For the text-containing cell, return its midpoint in [x, y] coordinate format. 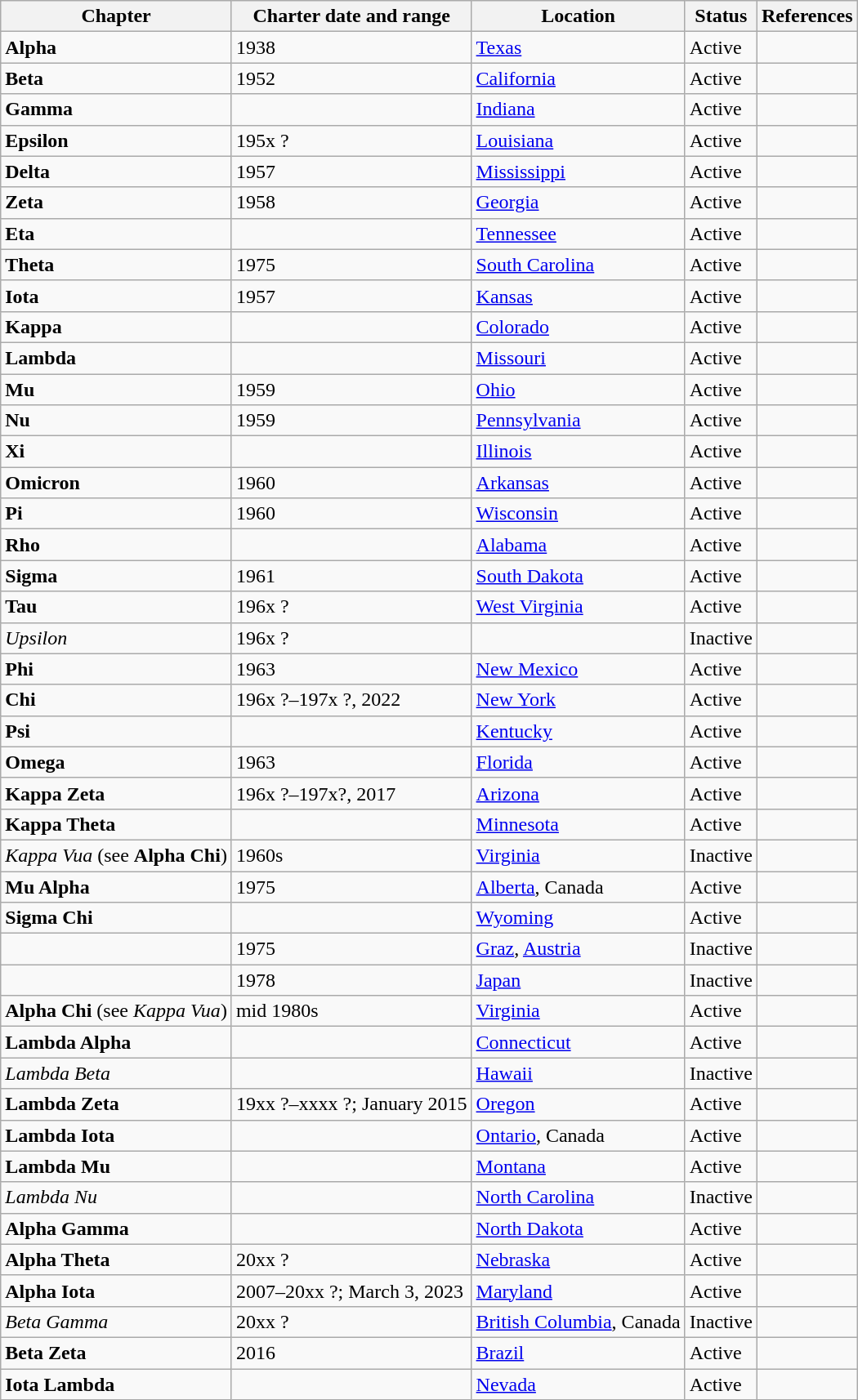
Nevada [579, 1384]
Japan [579, 980]
Gamma [116, 109]
1952 [351, 78]
South Dakota [579, 576]
Pennsylvania [579, 421]
Upsilon [116, 638]
2016 [351, 1353]
Beta [116, 78]
Lambda [116, 358]
Ohio [579, 390]
Omega [116, 762]
Phi [116, 669]
2007–20xx ?; March 3, 2023 [351, 1291]
Kappa Vua (see Alpha Chi) [116, 855]
Lambda Beta [116, 1073]
Psi [116, 731]
Minnesota [579, 824]
Lambda Zeta [116, 1104]
Connecticut [579, 1042]
Chapter [116, 16]
Lambda Nu [116, 1197]
North Carolina [579, 1197]
Alberta, Canada [579, 886]
New Mexico [579, 669]
Colorado [579, 327]
Arkansas [579, 483]
Theta [116, 265]
California [579, 78]
Lambda Iota [116, 1135]
mid 1980s [351, 1011]
1978 [351, 980]
Illinois [579, 452]
Louisiana [579, 140]
Montana [579, 1166]
Missouri [579, 358]
1961 [351, 576]
1960s [351, 855]
Iota [116, 296]
Texas [579, 47]
Alpha Chi (see Kappa Vua) [116, 1011]
Beta Gamma [116, 1322]
Hawaii [579, 1073]
Nebraska [579, 1260]
Delta [116, 172]
196x ?–197x ?, 2022 [351, 700]
Sigma [116, 576]
Mississippi [579, 172]
Ontario, Canada [579, 1135]
Kappa [116, 327]
Arizona [579, 793]
Eta [116, 234]
Florida [579, 762]
Wyoming [579, 918]
195x ? [351, 140]
Mu Alpha [116, 886]
New York [579, 700]
Georgia [579, 203]
Alabama [579, 545]
Oregon [579, 1104]
Alpha Gamma [116, 1228]
Omicron [116, 483]
South Carolina [579, 265]
Alpha [116, 47]
Charter date and range [351, 16]
Location [579, 16]
North Dakota [579, 1228]
Kansas [579, 296]
West Virginia [579, 607]
1938 [351, 47]
Alpha Iota [116, 1291]
Graz, Austria [579, 949]
Beta Zeta [116, 1353]
Kappa Zeta [116, 793]
19xx ?–xxxx ?; January 2015 [351, 1104]
196x ?–197x?, 2017 [351, 793]
Pi [116, 514]
Nu [116, 421]
Zeta [116, 203]
Rho [116, 545]
Tennessee [579, 234]
Indiana [579, 109]
Kappa Theta [116, 824]
Chi [116, 700]
References [807, 16]
Epsilon [116, 140]
Tau [116, 607]
Maryland [579, 1291]
1958 [351, 203]
Xi [116, 452]
Lambda Alpha [116, 1042]
Sigma Chi [116, 918]
Alpha Theta [116, 1260]
Kentucky [579, 731]
Brazil [579, 1353]
Iota Lambda [116, 1384]
Mu [116, 390]
Wisconsin [579, 514]
Lambda Mu [116, 1166]
British Columbia, Canada [579, 1322]
Status [721, 16]
